From the cell containing the given text, extract its center point as (x, y) coordinate. 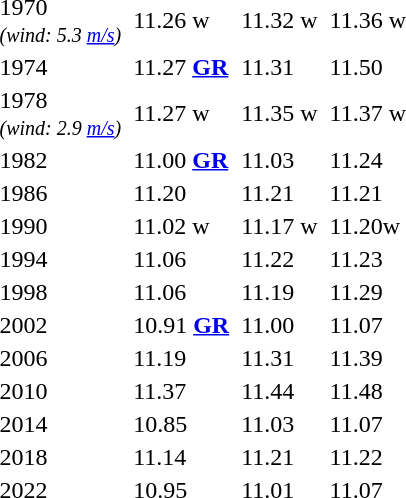
11.27 w (182, 114)
11.35 w (280, 114)
11.00 GR (182, 160)
11.37 (182, 391)
11.00 (280, 325)
10.91 GR (182, 325)
11.14 (182, 457)
11.22 (280, 259)
11.02 w (182, 226)
11.44 (280, 391)
11.20 (182, 193)
11.27 GR (182, 67)
10.85 (182, 424)
11.17 w (280, 226)
